Return the [x, y] coordinate for the center point of the cell that contains the specified text.  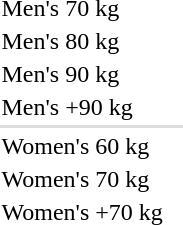
Men's +90 kg [82, 107]
Men's 90 kg [82, 74]
Men's 80 kg [82, 41]
Women's 60 kg [82, 146]
Women's 70 kg [82, 179]
